For the text-containing cell, return its midpoint in (x, y) coordinate format. 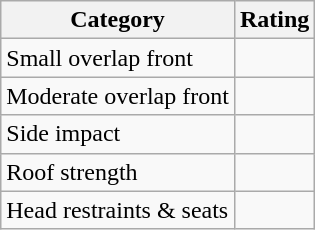
Rating (274, 20)
Small overlap front (118, 58)
Moderate overlap front (118, 96)
Category (118, 20)
Side impact (118, 134)
Roof strength (118, 172)
Head restraints & seats (118, 210)
